Scan for the cell matching the given text and deliver its [X, Y] coordinate at center. 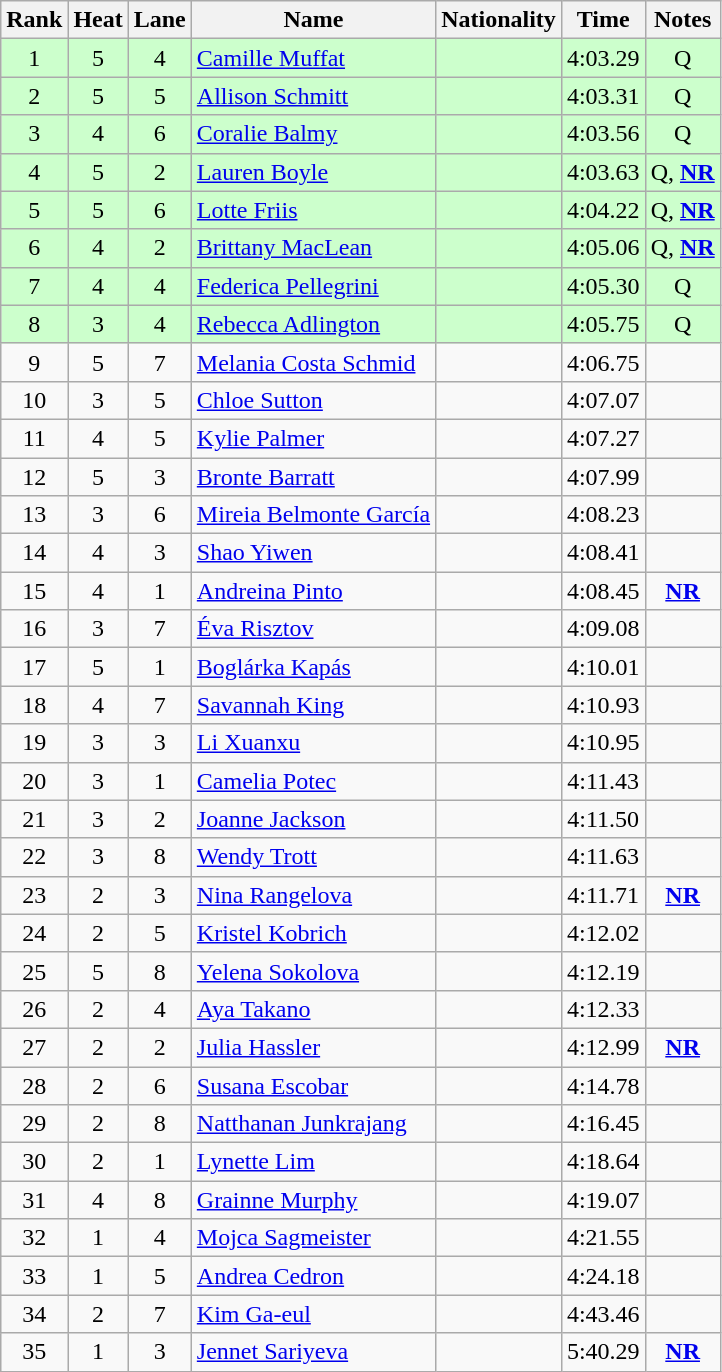
4:10.01 [603, 667]
Lynette Lim [313, 1162]
Andreina Pinto [313, 591]
4:09.08 [603, 629]
19 [34, 743]
Chloe Sutton [313, 400]
4:05.75 [603, 324]
4:43.46 [603, 1314]
Éva Risztov [313, 629]
Mojca Sagmeister [313, 1238]
34 [34, 1314]
4:12.33 [603, 1009]
Rebecca Adlington [313, 324]
Kim Ga-eul [313, 1314]
4:18.64 [603, 1162]
4:11.71 [603, 895]
4:21.55 [603, 1238]
Allison Schmitt [313, 96]
Shao Yiwen [313, 553]
Joanne Jackson [313, 819]
14 [34, 553]
35 [34, 1352]
Wendy Trott [313, 857]
9 [34, 362]
Kristel Kobrich [313, 933]
Time [603, 20]
29 [34, 1124]
Federica Pellegrini [313, 286]
4:12.02 [603, 933]
Bronte Barratt [313, 477]
4:03.29 [603, 58]
Andrea Cedron [313, 1276]
Lotte Friis [313, 210]
4:08.41 [603, 553]
4:10.93 [603, 705]
21 [34, 819]
Jennet Sariyeva [313, 1352]
Mireia Belmonte García [313, 515]
4:03.56 [603, 134]
Grainne Murphy [313, 1200]
Rank [34, 20]
4:05.30 [603, 286]
5:40.29 [603, 1352]
33 [34, 1276]
Yelena Sokolova [313, 971]
23 [34, 895]
4:03.63 [603, 172]
32 [34, 1238]
4:12.99 [603, 1047]
4:03.31 [603, 96]
Aya Takano [313, 1009]
28 [34, 1085]
4:11.43 [603, 781]
4:16.45 [603, 1124]
27 [34, 1047]
31 [34, 1200]
Coralie Balmy [313, 134]
Lauren Boyle [313, 172]
22 [34, 857]
4:04.22 [603, 210]
24 [34, 933]
Heat [98, 20]
Camille Muffat [313, 58]
4:12.19 [603, 971]
Susana Escobar [313, 1085]
4:07.27 [603, 438]
Name [313, 20]
16 [34, 629]
4:19.07 [603, 1200]
4:11.63 [603, 857]
4:11.50 [603, 819]
17 [34, 667]
12 [34, 477]
Melania Costa Schmid [313, 362]
Notes [682, 20]
Julia Hassler [313, 1047]
Lane [160, 20]
Natthanan Junkrajang [313, 1124]
4:10.95 [603, 743]
20 [34, 781]
Brittany MacLean [313, 248]
4:07.07 [603, 400]
Savannah King [313, 705]
Nina Rangelova [313, 895]
4:05.06 [603, 248]
18 [34, 705]
Li Xuanxu [313, 743]
10 [34, 400]
26 [34, 1009]
4:08.23 [603, 515]
30 [34, 1162]
25 [34, 971]
11 [34, 438]
15 [34, 591]
4:07.99 [603, 477]
Nationality [499, 20]
4:24.18 [603, 1276]
4:06.75 [603, 362]
4:08.45 [603, 591]
Boglárka Kapás [313, 667]
Camelia Potec [313, 781]
4:14.78 [603, 1085]
13 [34, 515]
Kylie Palmer [313, 438]
